Search for the cell housing the specified text and yield its (X, Y) center coordinate. 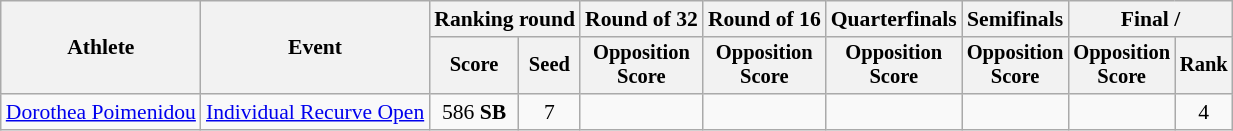
Semifinals (1016, 19)
Seed (550, 66)
Event (315, 48)
Round of 16 (764, 19)
4 (1204, 112)
Score (474, 66)
586 SB (474, 112)
Ranking round (504, 19)
Quarterfinals (894, 19)
Final / (1150, 19)
Round of 32 (642, 19)
Individual Recurve Open (315, 112)
Rank (1204, 66)
Dorothea Poimenidou (101, 112)
7 (550, 112)
Athlete (101, 48)
